Find where the given text appears and provide that cell's center as [x, y] coordinate. 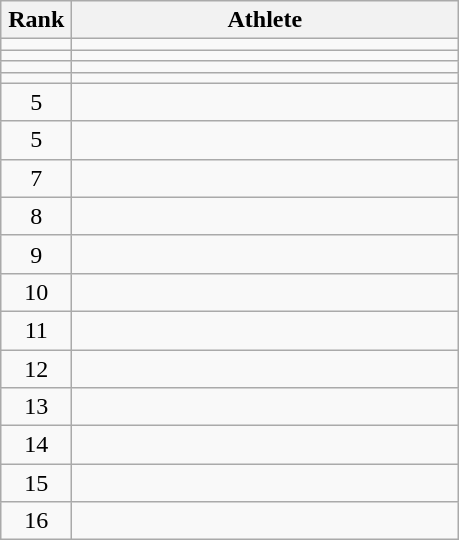
Athlete [265, 20]
15 [36, 483]
14 [36, 445]
11 [36, 330]
12 [36, 369]
16 [36, 521]
9 [36, 254]
10 [36, 292]
8 [36, 216]
13 [36, 407]
Rank [36, 20]
7 [36, 178]
